Provide the (X, Y) coordinate of the cell's center where the given text is located.  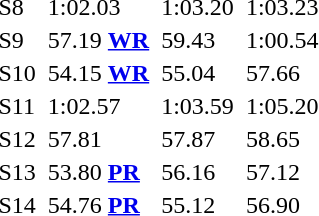
57.19 WR (98, 40)
54.15 WR (98, 73)
55.04 (198, 73)
59.43 (198, 40)
1:02.57 (98, 106)
1:03.59 (198, 106)
53.80 PR (98, 172)
56.16 (198, 172)
57.81 (98, 139)
57.87 (198, 139)
